Extract the (x, y) coordinate from the center of the cell holding the provided text.  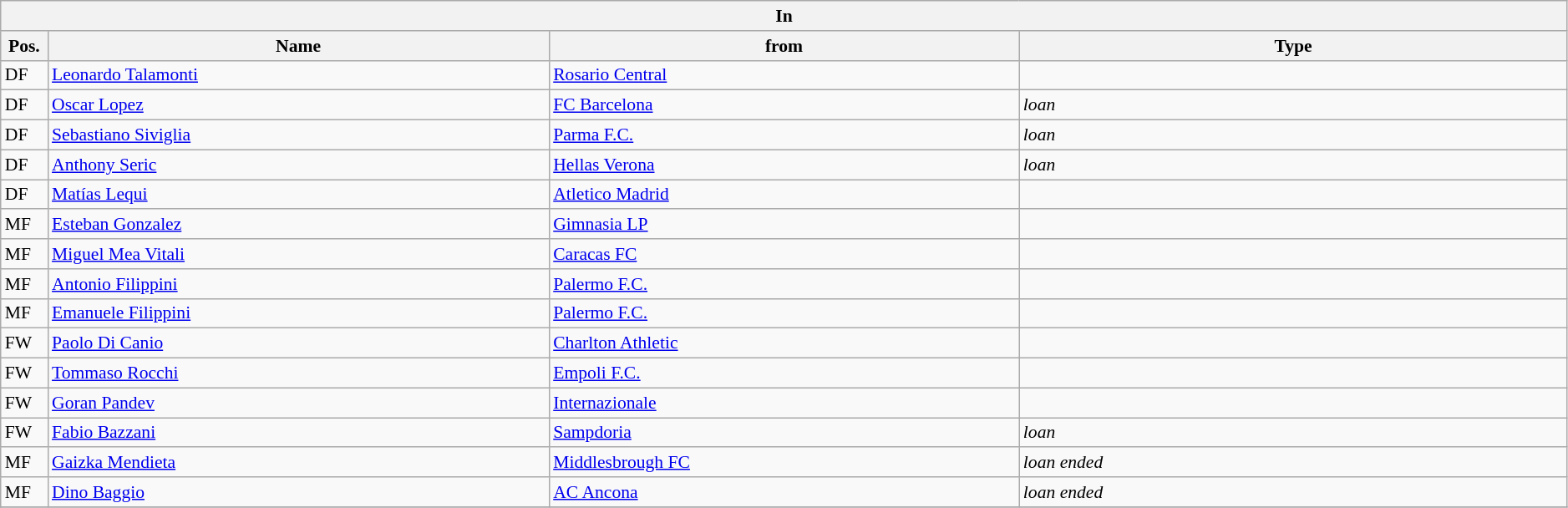
Gaizka Mendieta (298, 463)
Matías Lequi (298, 195)
Goran Pandev (298, 403)
Empoli F.C. (784, 373)
FC Barcelona (784, 105)
Tommaso Rocchi (298, 373)
Name (298, 46)
Fabio Bazzani (298, 433)
Emanuele Filippini (298, 313)
Parma F.C. (784, 135)
AC Ancona (784, 492)
Hellas Verona (784, 165)
Caracas FC (784, 254)
Antonio Filippini (298, 284)
Gimnasia LP (784, 225)
Atletico Madrid (784, 195)
Anthony Seric (298, 165)
Sampdoria (784, 433)
Miguel Mea Vitali (298, 254)
Middlesbrough FC (784, 463)
Leonardo Talamonti (298, 75)
Rosario Central (784, 75)
Type (1293, 46)
Pos. (24, 46)
Oscar Lopez (298, 105)
Charlton Athletic (784, 343)
from (784, 46)
Internazionale (784, 403)
Paolo Di Canio (298, 343)
Dino Baggio (298, 492)
Esteban Gonzalez (298, 225)
In (784, 16)
Sebastiano Siviglia (298, 135)
